Identify which cell holds the provided text, then report its [x, y] central coordinate. 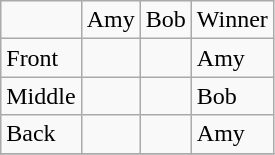
Back [41, 134]
Front [41, 58]
Winner [232, 20]
Middle [41, 96]
